Detect which cell encompasses the target text, then output its (x, y) center coordinate. 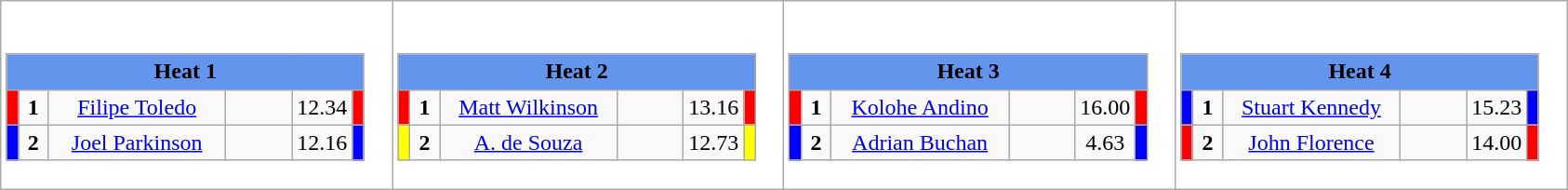
16.00 (1105, 107)
Heat 3 1 Kolohe Andino 16.00 2 Adrian Buchan 4.63 (980, 95)
Stuart Kennedy (1311, 107)
15.23 (1497, 107)
Kolohe Andino (921, 107)
Heat 1 (185, 72)
Filipe Toledo (138, 107)
Heat 1 1 Filipe Toledo 12.34 2 Joel Parkinson 12.16 (197, 95)
Joel Parkinson (138, 142)
Heat 4 1 Stuart Kennedy 15.23 2 John Florence 14.00 (1371, 95)
Heat 2 1 Matt Wilkinson 13.16 2 A. de Souza 12.73 (588, 95)
Heat 2 (577, 72)
12.73 (714, 142)
John Florence (1311, 142)
12.16 (322, 142)
Heat 3 (968, 72)
4.63 (1105, 142)
A. de Souza (528, 142)
Adrian Buchan (921, 142)
13.16 (714, 107)
14.00 (1497, 142)
12.34 (322, 107)
Heat 4 (1360, 72)
Matt Wilkinson (528, 107)
